From the cell containing the given text, extract its center point as [X, Y] coordinate. 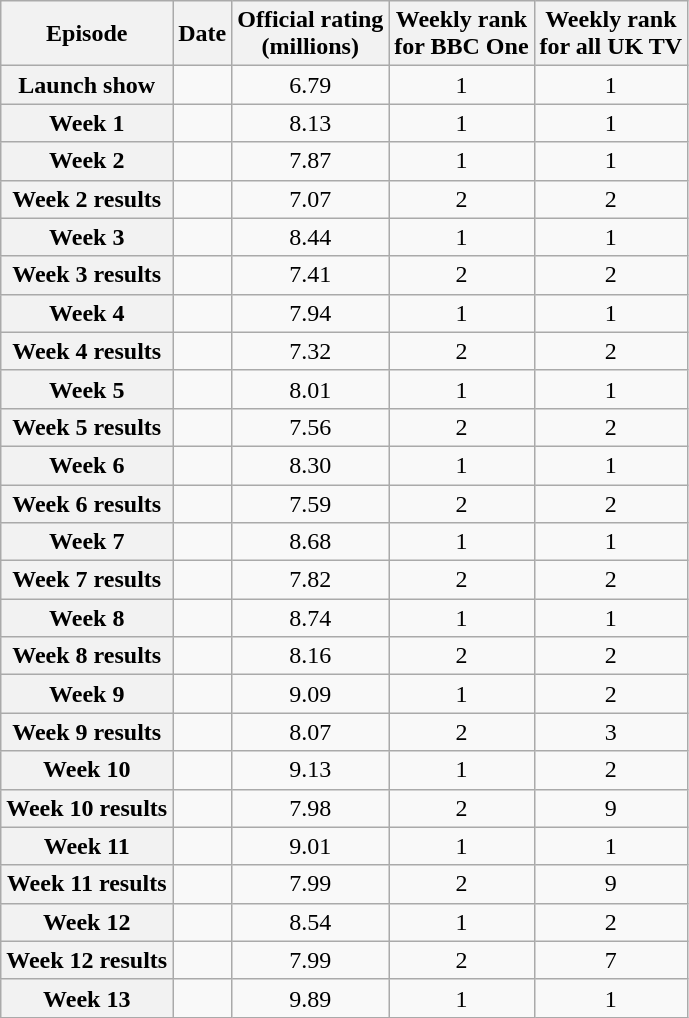
8.13 [310, 123]
7.41 [310, 275]
Week 8 [87, 618]
8.54 [310, 922]
Week 13 [87, 998]
Weekly rankfor BBC One [462, 34]
Week 5 results [87, 427]
9.13 [310, 770]
Week 9 results [87, 732]
Episode [87, 34]
8.16 [310, 656]
8.68 [310, 542]
Week 4 [87, 313]
Date [202, 34]
7.56 [310, 427]
Official rating(millions) [310, 34]
Week 10 results [87, 808]
Week 6 [87, 465]
7 [611, 960]
8.74 [310, 618]
6.79 [310, 85]
3 [611, 732]
9.01 [310, 846]
Week 2 [87, 161]
Week 11 [87, 846]
9.09 [310, 694]
Week 11 results [87, 884]
7.98 [310, 808]
7.07 [310, 199]
Week 4 results [87, 351]
Week 1 [87, 123]
7.94 [310, 313]
Week 7 [87, 542]
Week 8 results [87, 656]
8.07 [310, 732]
8.44 [310, 237]
Weekly rankfor all UK TV [611, 34]
Launch show [87, 85]
Week 10 [87, 770]
Week 5 [87, 389]
Week 9 [87, 694]
Week 12 results [87, 960]
7.59 [310, 503]
7.87 [310, 161]
Week 12 [87, 922]
Week 2 results [87, 199]
Week 7 results [87, 580]
9.89 [310, 998]
Week 3 [87, 237]
7.82 [310, 580]
Week 6 results [87, 503]
Week 3 results [87, 275]
7.32 [310, 351]
8.01 [310, 389]
8.30 [310, 465]
